Scan for the cell matching the given text and deliver its (x, y) coordinate at center. 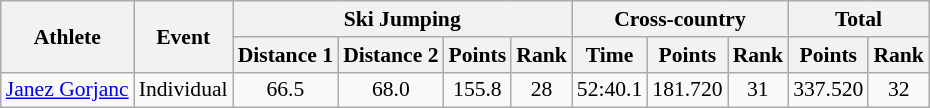
Distance 2 (390, 55)
Cross-country (680, 19)
52:40.1 (610, 90)
337.520 (828, 90)
68.0 (390, 90)
Total (858, 19)
Event (184, 36)
Distance 1 (286, 55)
66.5 (286, 90)
Athlete (68, 36)
31 (758, 90)
Time (610, 55)
Janez Gorjanc (68, 90)
Individual (184, 90)
Ski Jumping (402, 19)
28 (542, 90)
181.720 (687, 90)
155.8 (478, 90)
32 (898, 90)
